Detect which cell encompasses the target text, then output its (X, Y) center coordinate. 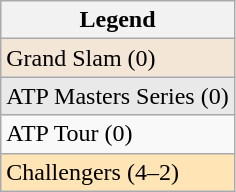
ATP Tour (0) (118, 134)
Challengers (4–2) (118, 172)
ATP Masters Series (0) (118, 96)
Grand Slam (0) (118, 58)
Legend (118, 20)
